Output the (x, y) coordinate of the center of the cell containing the given text.  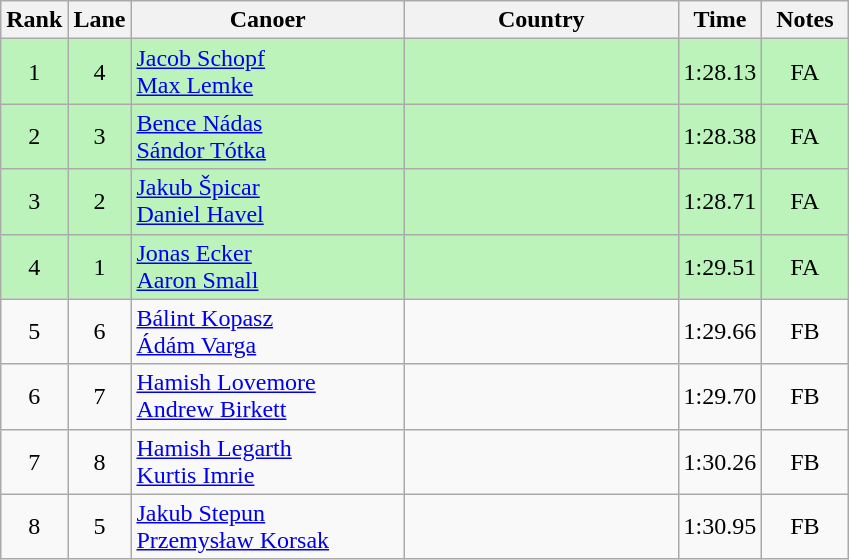
1:29.70 (720, 396)
1:29.51 (720, 266)
Time (720, 20)
Jakub StepunPrzemysław Korsak (268, 526)
Country (541, 20)
Hamish LovemoreAndrew Birkett (268, 396)
1:28.38 (720, 136)
1:28.71 (720, 202)
Notes (805, 20)
Canoer (268, 20)
1:28.13 (720, 72)
Rank (34, 20)
1:30.95 (720, 526)
1:29.66 (720, 332)
Hamish LegarthKurtis Imrie (268, 462)
1:30.26 (720, 462)
Lane (100, 20)
Bence NádasSándor Tótka (268, 136)
Bálint KopaszÁdám Varga (268, 332)
Jonas EckerAaron Small (268, 266)
Jakub ŠpicarDaniel Havel (268, 202)
Jacob SchopfMax Lemke (268, 72)
